Identify which cell holds the provided text, then report its (X, Y) central coordinate. 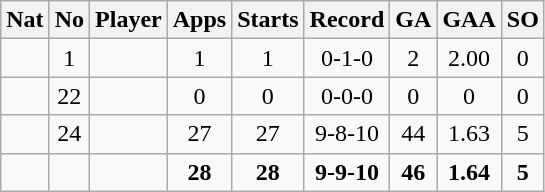
0-1-0 (347, 58)
Starts (268, 20)
1.63 (469, 134)
Apps (199, 20)
9-8-10 (347, 134)
No (69, 20)
1.64 (469, 172)
0-0-0 (347, 96)
22 (69, 96)
SO (522, 20)
44 (414, 134)
Record (347, 20)
Nat (25, 20)
9-9-10 (347, 172)
2 (414, 58)
GA (414, 20)
Player (129, 20)
GAA (469, 20)
2.00 (469, 58)
24 (69, 134)
46 (414, 172)
